Find where the given text appears and provide that cell's center as [X, Y] coordinate. 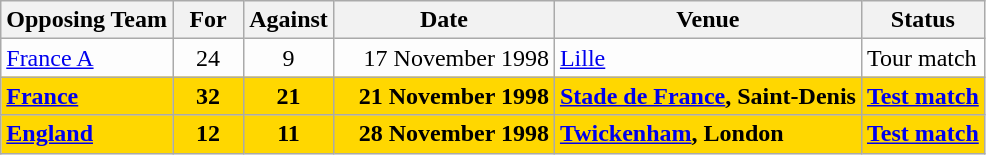
11 [289, 134]
Stade de France, Saint-Denis [708, 96]
21 November 1998 [444, 96]
France [87, 96]
Venue [708, 20]
Date [444, 20]
Tour match [922, 58]
For [208, 20]
Status [922, 20]
Against [289, 20]
21 [289, 96]
24 [208, 58]
9 [289, 58]
England [87, 134]
Lille [708, 58]
28 November 1998 [444, 134]
17 November 1998 [444, 58]
32 [208, 96]
12 [208, 134]
Opposing Team [87, 20]
Twickenham, London [708, 134]
France A [87, 58]
